Capture the cell that displays the provided text and extract its [X, Y] central coordinate. 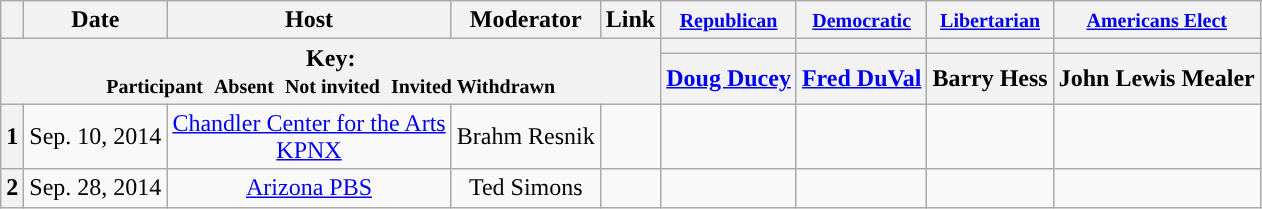
2 [12, 188]
Sep. 10, 2014 [96, 136]
Libertarian [990, 20]
Republican [729, 20]
Doug Ducey [729, 78]
Moderator [526, 20]
Link [630, 20]
John Lewis Mealer [1156, 78]
Chandler Center for the ArtsKPNX [309, 136]
1 [12, 136]
Host [309, 20]
Key: Participant Absent Not invited Invited Withdrawn [331, 72]
Date [96, 20]
Arizona PBS [309, 188]
Sep. 28, 2014 [96, 188]
Democratic [861, 20]
Fred DuVal [861, 78]
Americans Elect [1156, 20]
Barry Hess [990, 78]
Ted Simons [526, 188]
Brahm Resnik [526, 136]
